Return the (x, y) coordinate for the center point of the cell that contains the specified text.  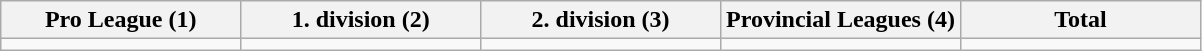
Pro League (1) (121, 20)
Provincial Leagues (4) (841, 20)
1. division (2) (361, 20)
Total (1080, 20)
2. division (3) (601, 20)
